Pinpoint the cell where the given text exists, returning its (x, y) midpoint coordinate. 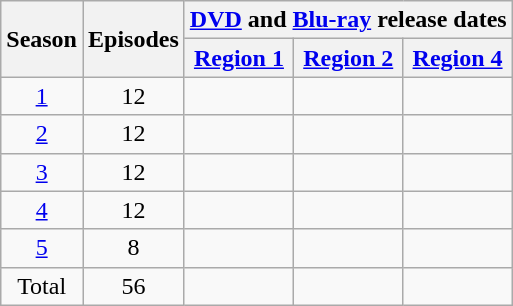
8 (133, 248)
Region 2 (348, 58)
1 (42, 96)
5 (42, 248)
Region 4 (458, 58)
2 (42, 134)
DVD and Blu-ray release dates (348, 20)
3 (42, 172)
56 (133, 286)
Total (42, 286)
4 (42, 210)
Season (42, 39)
Region 1 (238, 58)
Episodes (133, 39)
